From the cell containing the given text, extract its center point as (x, y) coordinate. 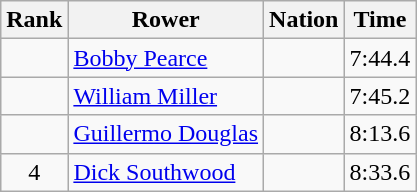
8:33.6 (380, 172)
Rower (166, 20)
8:13.6 (380, 134)
7:45.2 (380, 96)
4 (34, 172)
Dick Southwood (166, 172)
Guillermo Douglas (166, 134)
7:44.4 (380, 58)
William Miller (166, 96)
Nation (304, 20)
Bobby Pearce (166, 58)
Time (380, 20)
Rank (34, 20)
